Pinpoint the cell where the given text exists, returning its (x, y) midpoint coordinate. 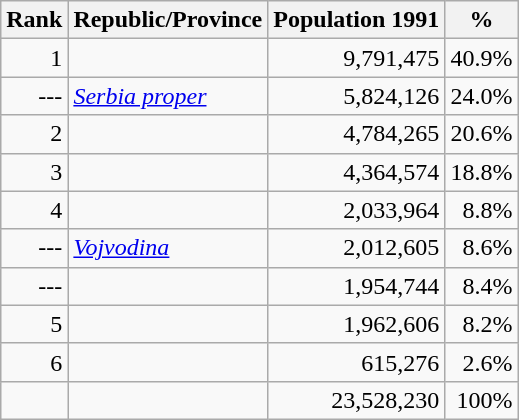
40.9% (482, 58)
2,012,605 (356, 248)
5,824,126 (356, 96)
2.6% (482, 362)
Rank (34, 20)
100% (482, 400)
20.6% (482, 134)
5 (34, 324)
Population 1991 (356, 20)
8.6% (482, 248)
8.2% (482, 324)
18.8% (482, 172)
24.0% (482, 96)
8.8% (482, 210)
3 (34, 172)
1 (34, 58)
615,276 (356, 362)
% (482, 20)
1,962,606 (356, 324)
4,784,265 (356, 134)
Republic/Province (168, 20)
2 (34, 134)
Vojvodina (168, 248)
2,033,964 (356, 210)
4,364,574 (356, 172)
8.4% (482, 286)
Serbia proper (168, 96)
9,791,475 (356, 58)
4 (34, 210)
1,954,744 (356, 286)
6 (34, 362)
23,528,230 (356, 400)
